Identify which cell holds the provided text, then report its [X, Y] central coordinate. 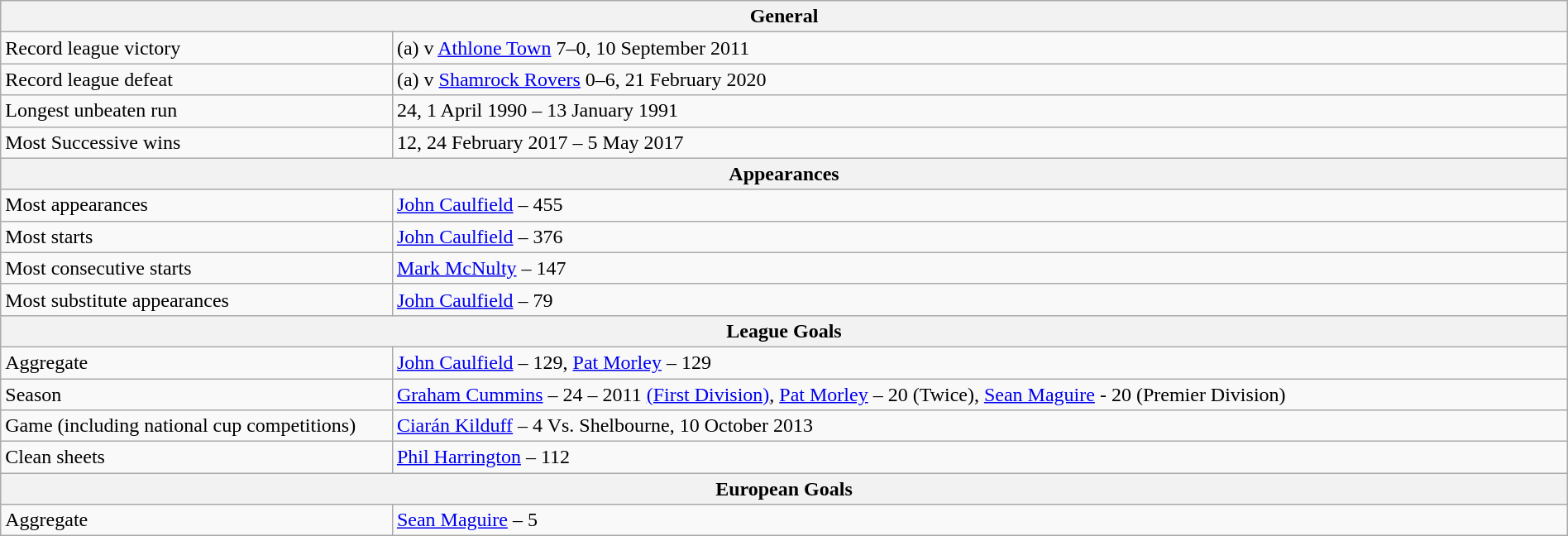
Mark McNulty – 147 [979, 268]
Record league victory [197, 48]
Clean sheets [197, 457]
John Caulfield – 376 [979, 237]
Most substitute appearances [197, 299]
Phil Harrington – 112 [979, 457]
League Goals [784, 331]
Sean Maguire – 5 [979, 520]
European Goals [784, 489]
Game (including national cup competitions) [197, 426]
General [784, 17]
Longest unbeaten run [197, 111]
Most consecutive starts [197, 268]
Appearances [784, 174]
(a) v Shamrock Rovers 0–6, 21 February 2020 [979, 79]
John Caulfield – 79 [979, 299]
Record league defeat [197, 79]
Most appearances [197, 205]
Season [197, 395]
John Caulfield – 129, Pat Morley – 129 [979, 362]
Most Successive wins [197, 142]
(a) v Athlone Town 7–0, 10 September 2011 [979, 48]
Graham Cummins – 24 – 2011 (First Division), Pat Morley – 20 (Twice), Sean Maguire - 20 (Premier Division) [979, 395]
Ciarán Kilduff – 4 Vs. Shelbourne, 10 October 2013 [979, 426]
12, 24 February 2017 – 5 May 2017 [979, 142]
24, 1 April 1990 – 13 January 1991 [979, 111]
John Caulfield – 455 [979, 205]
Most starts [197, 237]
